Return (X, Y) of the center of cell containing provided text 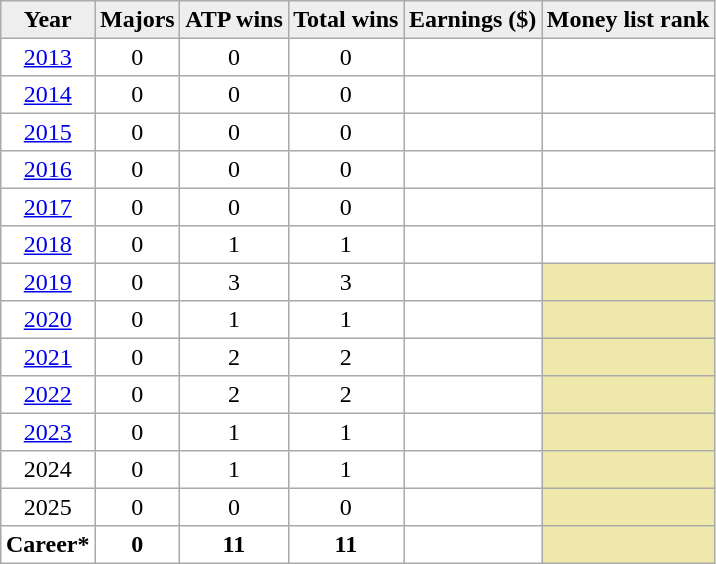
2020 (48, 320)
2021 (48, 357)
2023 (48, 432)
2019 (48, 282)
2013 (48, 57)
2015 (48, 132)
Earnings ($) (473, 20)
ATP wins (234, 20)
2022 (48, 395)
2025 (48, 507)
2014 (48, 95)
2017 (48, 207)
2018 (48, 245)
Money list rank (628, 20)
2024 (48, 470)
Majors (138, 20)
Career* (48, 545)
2016 (48, 170)
Total wins (346, 20)
Year (48, 20)
